Return [x, y] of the center of cell containing provided text 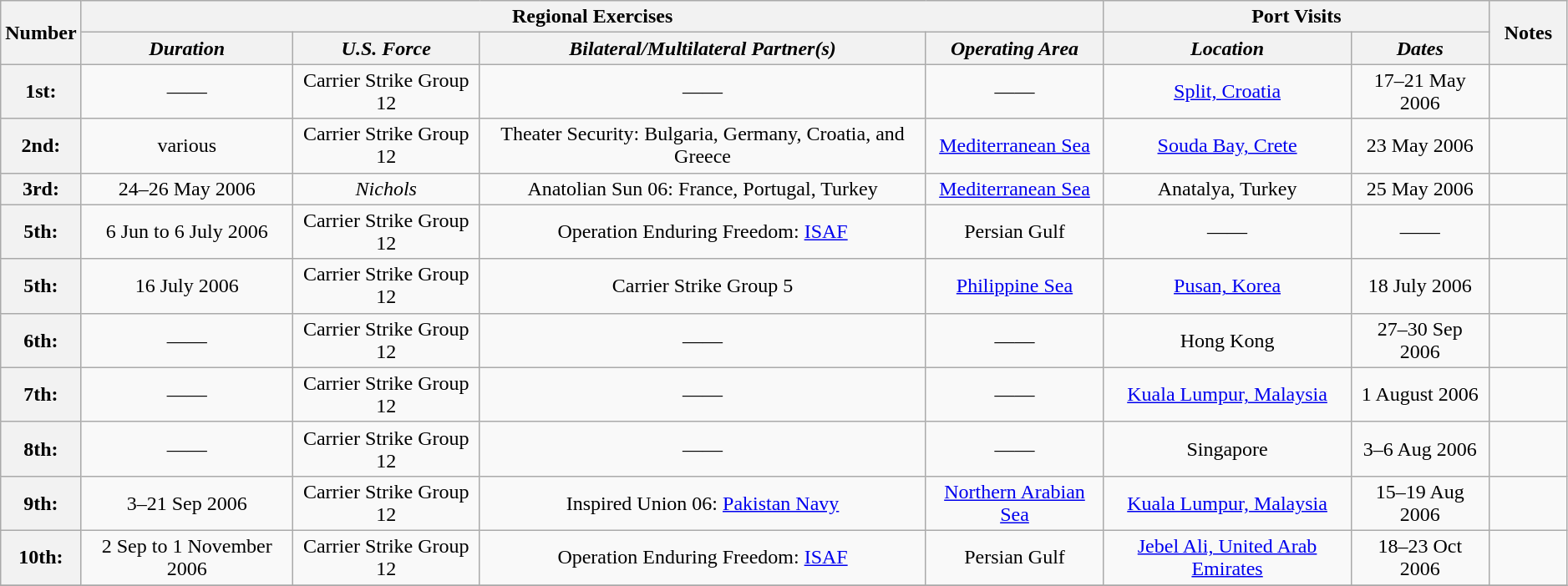
Regional Exercises [592, 17]
9th: [41, 503]
3rd: [41, 189]
18–23 Oct 2006 [1420, 558]
27–30 Sep 2006 [1420, 341]
Port Visits [1297, 17]
Jebel Ali, United Arab Emirates [1227, 558]
24–26 May 2006 [187, 189]
Operating Area [1014, 48]
Singapore [1227, 449]
1 August 2006 [1420, 394]
17–21 May 2006 [1420, 92]
15–19 Aug 2006 [1420, 503]
6th: [41, 341]
2 Sep to 1 November 2006 [187, 558]
Duration [187, 48]
Dates [1420, 48]
Inspired Union 06: Pakistan Navy [703, 503]
various [187, 145]
Pusan, Korea [1227, 285]
6 Jun to 6 July 2006 [187, 232]
Bilateral/Multilateral Partner(s) [703, 48]
23 May 2006 [1420, 145]
18 July 2006 [1420, 285]
Hong Kong [1227, 341]
25 May 2006 [1420, 189]
2nd: [41, 145]
Carrier Strike Group 5 [703, 285]
Location [1227, 48]
Theater Security: Bulgaria, Germany, Croatia, and Greece [703, 145]
Split, Croatia [1227, 92]
7th: [41, 394]
Anatalya, Turkey [1227, 189]
16 July 2006 [187, 285]
Nichols [386, 189]
Number [41, 33]
U.S. Force [386, 48]
3–21 Sep 2006 [187, 503]
Philippine Sea [1014, 285]
8th: [41, 449]
Notes [1529, 33]
3–6 Aug 2006 [1420, 449]
Anatolian Sun 06: France, Portugal, Turkey [703, 189]
Souda Bay, Crete [1227, 145]
1st: [41, 92]
Northern Arabian Sea [1014, 503]
10th: [41, 558]
